Identify which cell holds the provided text, then report its (X, Y) central coordinate. 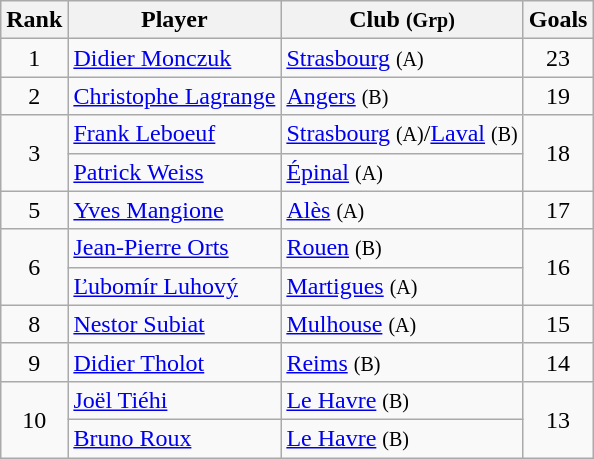
Bruno Roux (174, 438)
Joël Tiéhi (174, 400)
Nestor Subiat (174, 324)
9 (34, 362)
5 (34, 210)
23 (558, 58)
Angers (B) (402, 96)
Strasbourg (A) (402, 58)
Mulhouse (A) (402, 324)
Yves Mangione (174, 210)
Club (Grp) (402, 20)
Martigues (A) (402, 286)
Didier Tholot (174, 362)
15 (558, 324)
Alès (A) (402, 210)
14 (558, 362)
Christophe Lagrange (174, 96)
10 (34, 419)
Strasbourg (A)/Laval (B) (402, 134)
Player (174, 20)
Rouen (B) (402, 248)
1 (34, 58)
Rank (34, 20)
Reims (B) (402, 362)
3 (34, 153)
16 (558, 267)
Ľubomír Luhový (174, 286)
Goals (558, 20)
Frank Leboeuf (174, 134)
Jean-Pierre Orts (174, 248)
6 (34, 267)
19 (558, 96)
8 (34, 324)
2 (34, 96)
18 (558, 153)
Didier Monczuk (174, 58)
Patrick Weiss (174, 172)
13 (558, 419)
Épinal (A) (402, 172)
17 (558, 210)
